Extract the [x, y] coordinate from the center of the cell holding the provided text.  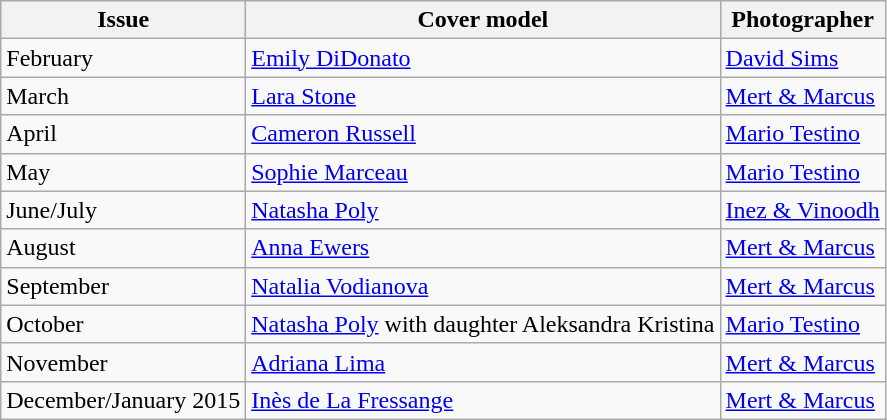
Lara Stone [483, 96]
Cameron Russell [483, 134]
Inès de La Fressange [483, 400]
April [124, 134]
December/January 2015 [124, 400]
David Sims [802, 58]
Adriana Lima [483, 362]
Natalia Vodianova [483, 286]
Cover model [483, 20]
Natasha Poly with daughter Aleksandra Kristina [483, 324]
February [124, 58]
Sophie Marceau [483, 172]
Photographer [802, 20]
September [124, 286]
October [124, 324]
Natasha Poly [483, 210]
Anna Ewers [483, 248]
May [124, 172]
November [124, 362]
Issue [124, 20]
Inez & Vinoodh [802, 210]
August [124, 248]
June/July [124, 210]
March [124, 96]
Emily DiDonato [483, 58]
